Search for the cell housing the specified text and yield its [x, y] center coordinate. 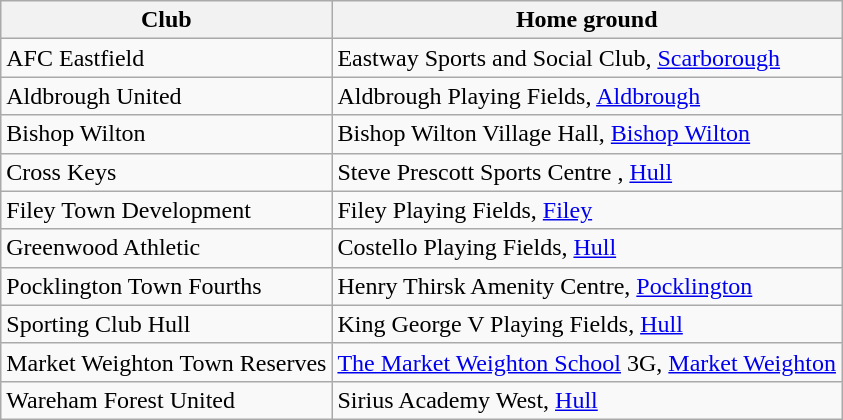
Filey Playing Fields, Filey [587, 210]
Pocklington Town Fourths [166, 286]
Bishop Wilton Village Hall, Bishop Wilton [587, 134]
Club [166, 20]
Steve Prescott Sports Centre , Hull [587, 172]
Home ground [587, 20]
Eastway Sports and Social Club, Scarborough [587, 58]
Greenwood Athletic [166, 248]
Market Weighton Town Reserves [166, 362]
Henry Thirsk Amenity Centre, Pocklington [587, 286]
Costello Playing Fields, Hull [587, 248]
Sporting Club Hull [166, 324]
Cross Keys [166, 172]
Wareham Forest United [166, 400]
Aldbrough Playing Fields, Aldbrough [587, 96]
Filey Town Development [166, 210]
King George V Playing Fields, Hull [587, 324]
Bishop Wilton [166, 134]
The Market Weighton School 3G, Market Weighton [587, 362]
Aldbrough United [166, 96]
Sirius Academy West, Hull [587, 400]
AFC Eastfield [166, 58]
